Return the [X, Y] coordinate for the center point of the cell that contains the specified text.  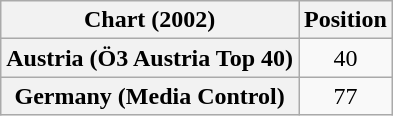
40 [346, 58]
Austria (Ö3 Austria Top 40) [150, 58]
Germany (Media Control) [150, 96]
77 [346, 96]
Chart (2002) [150, 20]
Position [346, 20]
